For the text-containing cell, return its midpoint in [x, y] coordinate format. 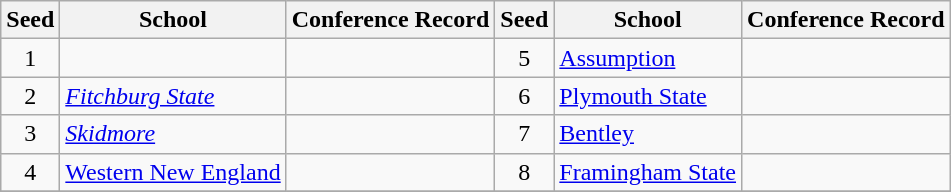
8 [524, 172]
Skidmore [173, 134]
7 [524, 134]
5 [524, 58]
3 [30, 134]
6 [524, 96]
Fitchburg State [173, 96]
4 [30, 172]
Bentley [648, 134]
1 [30, 58]
2 [30, 96]
Framingham State [648, 172]
Assumption [648, 58]
Plymouth State [648, 96]
Western New England [173, 172]
